Locate the cell with the specified text and output its (X, Y) center coordinate. 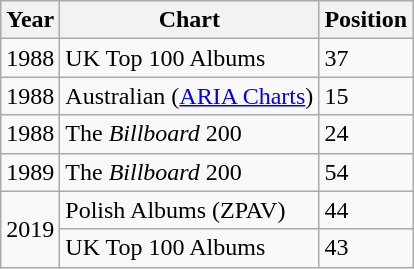
Australian (ARIA Charts) (190, 96)
37 (366, 58)
54 (366, 172)
Polish Albums (ZPAV) (190, 210)
Position (366, 20)
15 (366, 96)
43 (366, 248)
Chart (190, 20)
44 (366, 210)
Year (30, 20)
2019 (30, 229)
24 (366, 134)
1989 (30, 172)
